Output the [x, y] coordinate of the center of the cell containing the given text.  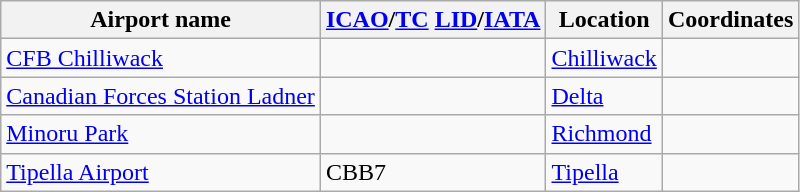
Tipella Airport [161, 172]
Canadian Forces Station Ladner [161, 96]
Tipella [604, 172]
CFB Chilliwack [161, 58]
Coordinates [730, 20]
Minoru Park [161, 134]
Location [604, 20]
CBB7 [433, 172]
Chilliwack [604, 58]
Richmond [604, 134]
Delta [604, 96]
Airport name [161, 20]
ICAO/TC LID/IATA [433, 20]
